Detect which cell encompasses the target text, then output its (X, Y) center coordinate. 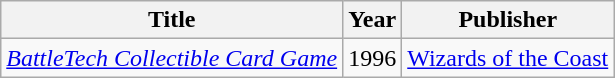
Publisher (508, 20)
Title (172, 20)
Wizards of the Coast (508, 58)
Year (372, 20)
1996 (372, 58)
BattleTech Collectible Card Game (172, 58)
